From the cell containing the given text, extract its center point as (X, Y) coordinate. 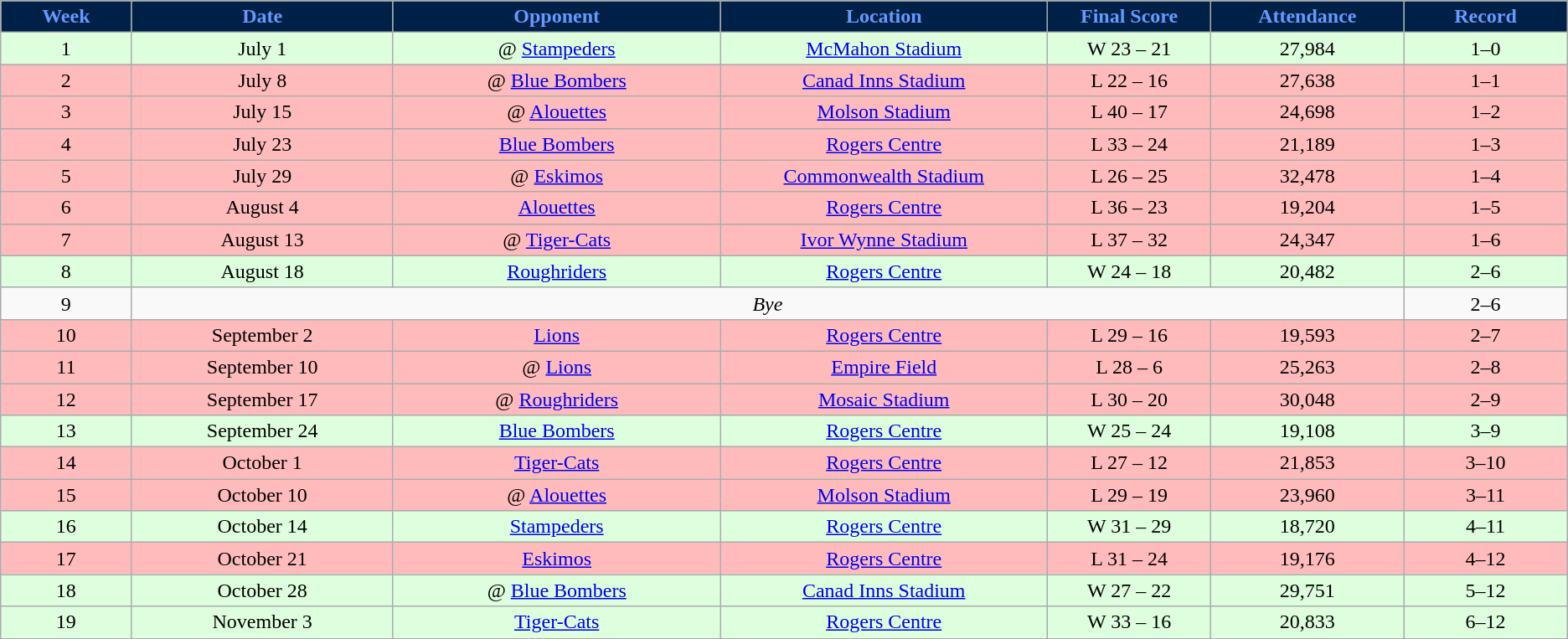
19,593 (1308, 335)
18,720 (1308, 527)
6 (66, 208)
1 (66, 49)
27,984 (1308, 49)
Empire Field (885, 367)
@ Lions (556, 367)
October 28 (262, 590)
L 29 – 19 (1129, 495)
L 31 – 24 (1129, 559)
2 (66, 80)
11 (66, 367)
3–11 (1486, 495)
Mosaic Stadium (885, 399)
October 14 (262, 527)
19 (66, 622)
Date (262, 17)
6–12 (1486, 622)
8 (66, 271)
1–2 (1486, 112)
July 15 (262, 112)
October 10 (262, 495)
4–12 (1486, 559)
November 3 (262, 622)
July 1 (262, 49)
L 28 – 6 (1129, 367)
2–7 (1486, 335)
3–9 (1486, 431)
L 27 – 12 (1129, 463)
W 31 – 29 (1129, 527)
1–3 (1486, 144)
12 (66, 399)
W 27 – 22 (1129, 590)
Eskimos (556, 559)
24,347 (1308, 240)
10 (66, 335)
9 (66, 303)
Opponent (556, 17)
Roughriders (556, 271)
4 (66, 144)
19,204 (1308, 208)
29,751 (1308, 590)
Bye (767, 303)
August 4 (262, 208)
18 (66, 590)
Final Score (1129, 17)
W 33 – 16 (1129, 622)
October 21 (262, 559)
July 8 (262, 80)
Alouettes (556, 208)
W 25 – 24 (1129, 431)
27,638 (1308, 80)
September 24 (262, 431)
3–10 (1486, 463)
1–1 (1486, 80)
19,176 (1308, 559)
@ Roughriders (556, 399)
L 33 – 24 (1129, 144)
2–9 (1486, 399)
21,189 (1308, 144)
5 (66, 176)
13 (66, 431)
W 23 – 21 (1129, 49)
July 29 (262, 176)
4–11 (1486, 527)
1–4 (1486, 176)
McMahon Stadium (885, 49)
32,478 (1308, 176)
7 (66, 240)
Lions (556, 335)
20,482 (1308, 271)
21,853 (1308, 463)
September 2 (262, 335)
Stampeders (556, 527)
15 (66, 495)
1–0 (1486, 49)
1–5 (1486, 208)
L 37 – 32 (1129, 240)
L 30 – 20 (1129, 399)
16 (66, 527)
L 22 – 16 (1129, 80)
1–6 (1486, 240)
Location (885, 17)
July 23 (262, 144)
September 17 (262, 399)
August 18 (262, 271)
L 29 – 16 (1129, 335)
23,960 (1308, 495)
30,048 (1308, 399)
W 24 – 18 (1129, 271)
5–12 (1486, 590)
20,833 (1308, 622)
October 1 (262, 463)
24,698 (1308, 112)
2–8 (1486, 367)
17 (66, 559)
Record (1486, 17)
3 (66, 112)
L 26 – 25 (1129, 176)
@ Tiger-Cats (556, 240)
19,108 (1308, 431)
14 (66, 463)
25,263 (1308, 367)
L 36 – 23 (1129, 208)
@ Eskimos (556, 176)
August 13 (262, 240)
Commonwealth Stadium (885, 176)
Ivor Wynne Stadium (885, 240)
@ Stampeders (556, 49)
Attendance (1308, 17)
L 40 – 17 (1129, 112)
Week (66, 17)
September 10 (262, 367)
